Capture the cell that displays the provided text and extract its [X, Y] central coordinate. 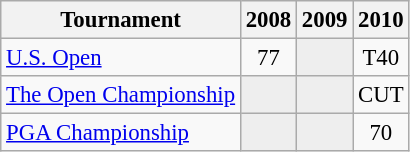
CUT [381, 95]
77 [268, 58]
PGA Championship [121, 133]
The Open Championship [121, 95]
2009 [325, 20]
U.S. Open [121, 58]
2008 [268, 20]
T40 [381, 58]
2010 [381, 20]
Tournament [121, 20]
70 [381, 133]
